Return the (x, y) coordinate for the center point of the cell that contains the specified text.  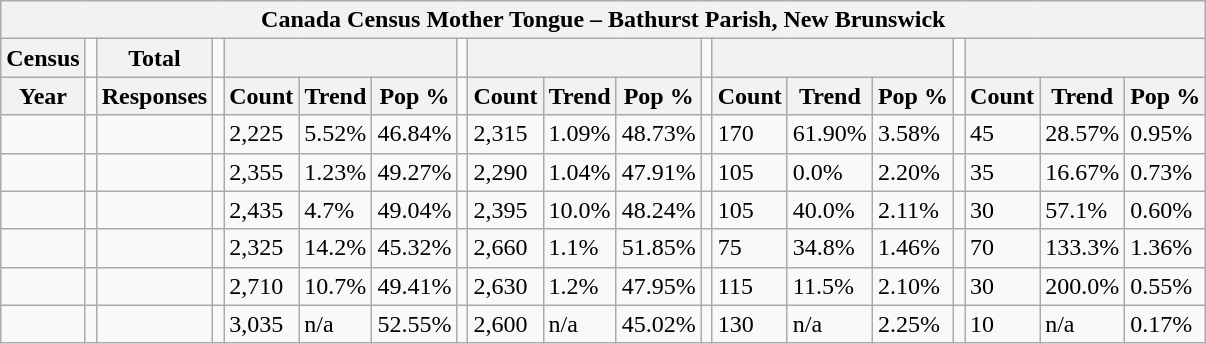
5.52% (336, 134)
0.55% (1166, 286)
1.23% (336, 172)
46.84% (414, 134)
2.20% (912, 172)
0.60% (1166, 210)
Census (43, 58)
0.95% (1166, 134)
2,630 (506, 286)
48.73% (658, 134)
2,355 (262, 172)
130 (750, 324)
1.2% (580, 286)
10 (1002, 324)
14.2% (336, 248)
16.67% (1082, 172)
Responses (154, 96)
200.0% (1082, 286)
0.0% (830, 172)
2,225 (262, 134)
48.24% (658, 210)
40.0% (830, 210)
1.09% (580, 134)
2.25% (912, 324)
34.8% (830, 248)
45 (1002, 134)
0.73% (1166, 172)
61.90% (830, 134)
57.1% (1082, 210)
2,290 (506, 172)
Total (154, 58)
2.11% (912, 210)
3.58% (912, 134)
2,315 (506, 134)
2,325 (262, 248)
2,435 (262, 210)
49.04% (414, 210)
Canada Census Mother Tongue – Bathurst Parish, New Brunswick (604, 20)
1.46% (912, 248)
2,395 (506, 210)
0.17% (1166, 324)
28.57% (1082, 134)
4.7% (336, 210)
75 (750, 248)
1.1% (580, 248)
10.7% (336, 286)
11.5% (830, 286)
170 (750, 134)
52.55% (414, 324)
3,035 (262, 324)
49.27% (414, 172)
51.85% (658, 248)
2,600 (506, 324)
Year (43, 96)
47.91% (658, 172)
115 (750, 286)
2,710 (262, 286)
1.04% (580, 172)
35 (1002, 172)
45.02% (658, 324)
10.0% (580, 210)
133.3% (1082, 248)
45.32% (414, 248)
2.10% (912, 286)
47.95% (658, 286)
1.36% (1166, 248)
49.41% (414, 286)
70 (1002, 248)
2,660 (506, 248)
